Return the (x, y) coordinate for the center point of the cell that contains the specified text.  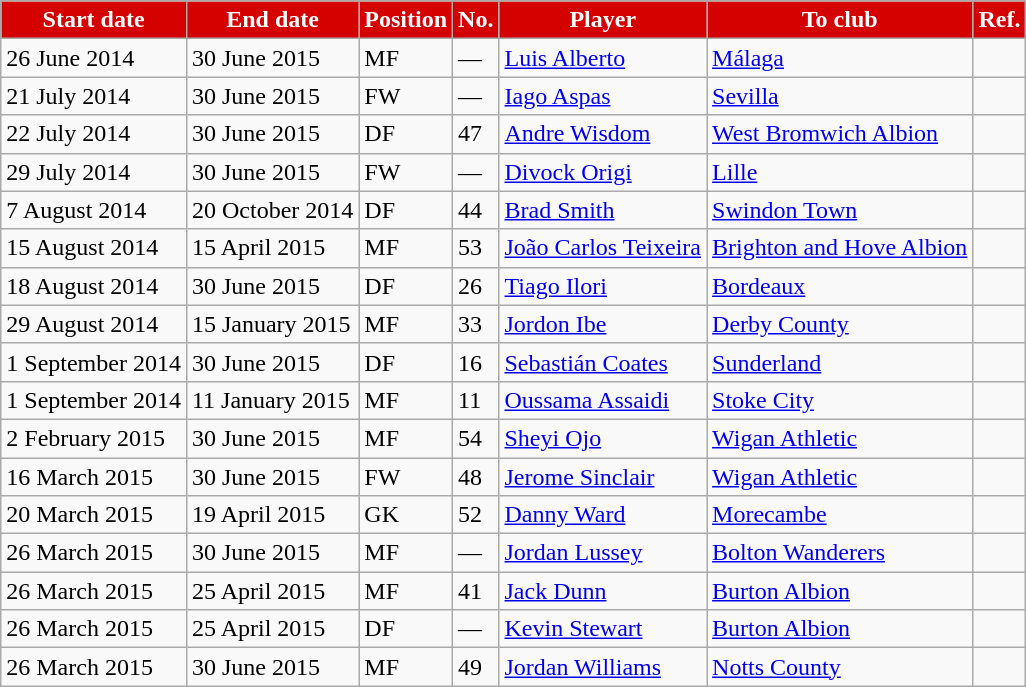
Sunderland (840, 362)
Position (406, 20)
26 (476, 286)
48 (476, 477)
41 (476, 591)
Jordon Ibe (603, 324)
Stoke City (840, 400)
20 March 2015 (94, 515)
Start date (94, 20)
29 July 2014 (94, 172)
Brighton and Hove Albion (840, 248)
19 April 2015 (272, 515)
Sheyi Ojo (603, 438)
Sevilla (840, 96)
Luis Alberto (603, 58)
Andre Wisdom (603, 134)
49 (476, 667)
54 (476, 438)
Jordan Lussey (603, 553)
Jack Dunn (603, 591)
Danny Ward (603, 515)
To club (840, 20)
22 July 2014 (94, 134)
Ref. (1000, 20)
16 March 2015 (94, 477)
20 October 2014 (272, 210)
44 (476, 210)
End date (272, 20)
29 August 2014 (94, 324)
21 July 2014 (94, 96)
18 August 2014 (94, 286)
Málaga (840, 58)
Jerome Sinclair (603, 477)
Player (603, 20)
Oussama Assaidi (603, 400)
Iago Aspas (603, 96)
11 January 2015 (272, 400)
15 August 2014 (94, 248)
2 February 2015 (94, 438)
Divock Origi (603, 172)
Bordeaux (840, 286)
Jordan Williams (603, 667)
53 (476, 248)
15 January 2015 (272, 324)
Kevin Stewart (603, 629)
No. (476, 20)
26 June 2014 (94, 58)
Tiago Ilori (603, 286)
52 (476, 515)
West Bromwich Albion (840, 134)
Sebastián Coates (603, 362)
47 (476, 134)
Notts County (840, 667)
Morecambe (840, 515)
Brad Smith (603, 210)
GK (406, 515)
15 April 2015 (272, 248)
7 August 2014 (94, 210)
Lille (840, 172)
11 (476, 400)
33 (476, 324)
Derby County (840, 324)
Swindon Town (840, 210)
16 (476, 362)
João Carlos Teixeira (603, 248)
Bolton Wanderers (840, 553)
